From the cell containing the given text, extract its center point as [X, Y] coordinate. 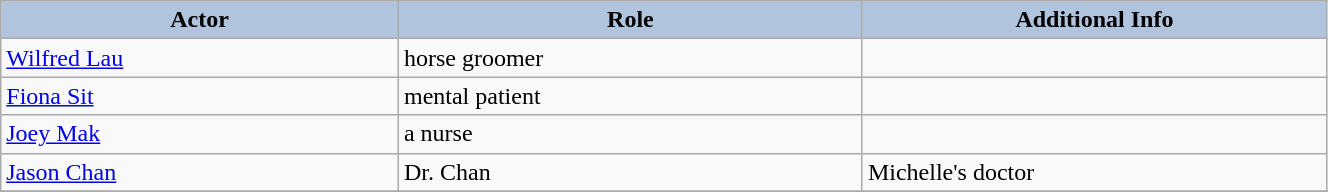
a nurse [630, 134]
Wilfred Lau [200, 58]
Actor [200, 20]
Joey Mak [200, 134]
mental patient [630, 96]
Dr. Chan [630, 172]
Role [630, 20]
horse groomer [630, 58]
Jason Chan [200, 172]
Fiona Sit [200, 96]
Michelle's doctor [1094, 172]
Additional Info [1094, 20]
